Extract the (x, y) coordinate from the center of the cell holding the provided text.  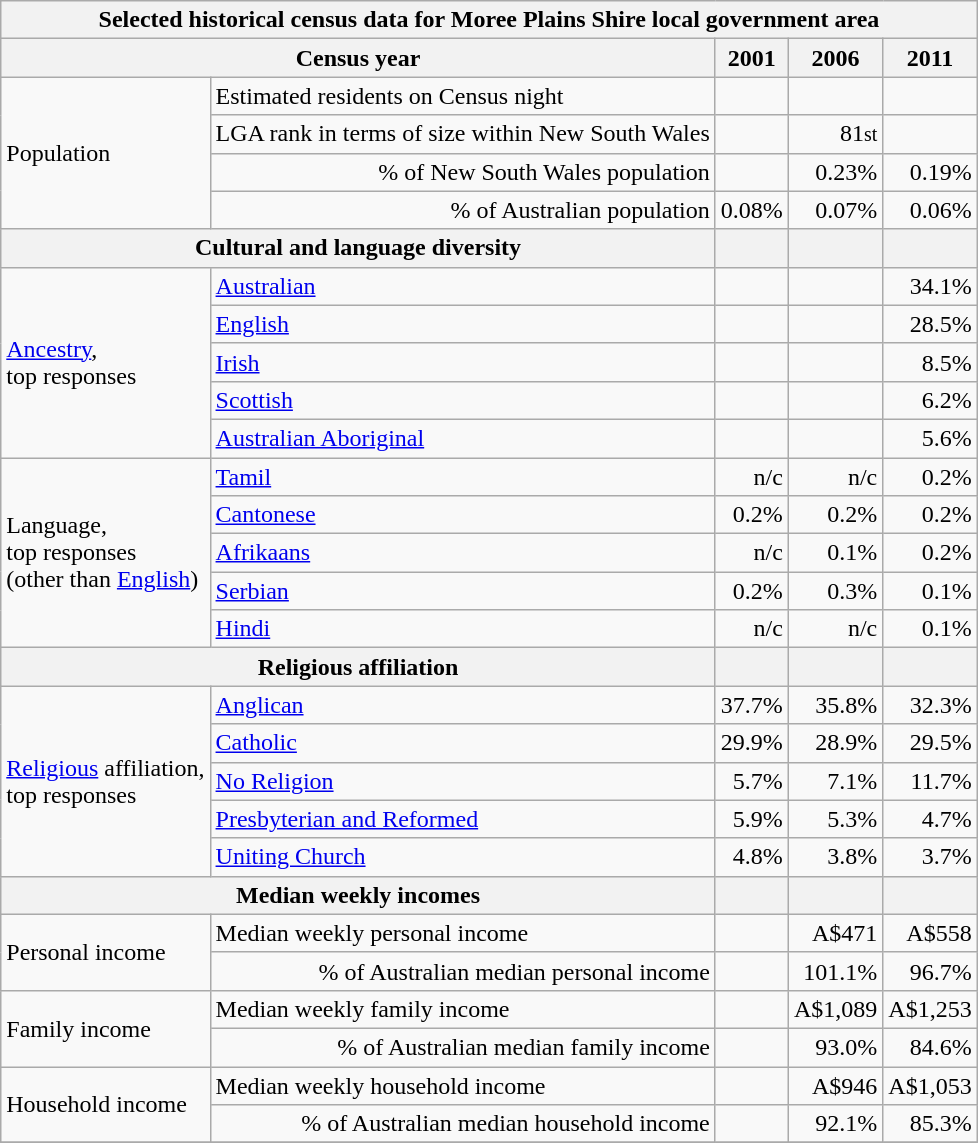
Anglican (462, 705)
4.8% (752, 857)
% of Australian population (462, 210)
4.7% (930, 819)
11.7% (930, 781)
LGA rank in terms of size within New South Wales (462, 134)
English (462, 324)
Population (106, 153)
29.9% (752, 743)
34.1% (930, 286)
Afrikaans (462, 553)
Median weekly personal income (462, 933)
Religious affiliation,top responses (106, 781)
Religious affiliation (358, 667)
81st (835, 134)
2011 (930, 58)
% of Australian median household income (462, 1124)
6.2% (930, 400)
28.9% (835, 743)
85.3% (930, 1124)
0.06% (930, 210)
Median weekly incomes (358, 895)
0.07% (835, 210)
Cantonese (462, 515)
Scottish (462, 400)
5.6% (930, 438)
32.3% (930, 705)
Personal income (106, 952)
Cultural and language diversity (358, 248)
Presbyterian and Reformed (462, 819)
Uniting Church (462, 857)
Selected historical census data for Moree Plains Shire local government area (489, 20)
0.23% (835, 172)
7.1% (835, 781)
Estimated residents on Census night (462, 96)
A$471 (835, 933)
Median weekly family income (462, 1009)
A$1,089 (835, 1009)
28.5% (930, 324)
Hindi (462, 629)
A$558 (930, 933)
% of New South Wales population (462, 172)
Language,top responses(other than English) (106, 553)
Ancestry,top responses (106, 362)
0.3% (835, 591)
A$1,053 (930, 1085)
2006 (835, 58)
Australian (462, 286)
A$946 (835, 1085)
2001 (752, 58)
96.7% (930, 971)
101.1% (835, 971)
84.6% (930, 1047)
92.1% (835, 1124)
% of Australian median personal income (462, 971)
Irish (462, 362)
0.19% (930, 172)
Tamil (462, 477)
93.0% (835, 1047)
5.9% (752, 819)
29.5% (930, 743)
% of Australian median family income (462, 1047)
3.8% (835, 857)
5.7% (752, 781)
Household income (106, 1104)
A$1,253 (930, 1009)
3.7% (930, 857)
Family income (106, 1028)
37.7% (752, 705)
Serbian (462, 591)
8.5% (930, 362)
Catholic (462, 743)
Census year (358, 58)
5.3% (835, 819)
No Religion (462, 781)
Australian Aboriginal (462, 438)
35.8% (835, 705)
Median weekly household income (462, 1085)
0.08% (752, 210)
